Capture the cell that displays the provided text and extract its [X, Y] central coordinate. 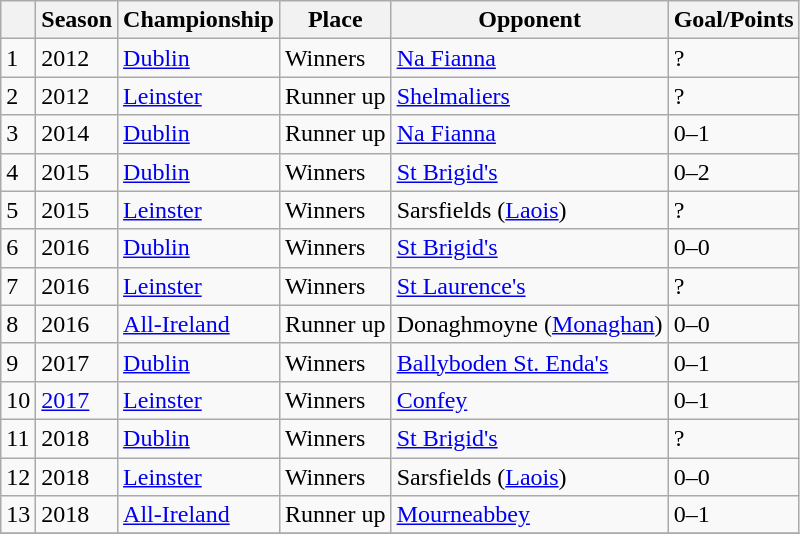
Shelmaliers [530, 96]
4 [18, 172]
St Laurence's [530, 286]
Season [77, 20]
2014 [77, 134]
Donaghmoyne (Monaghan) [530, 324]
10 [18, 400]
Ballyboden St. Enda's [530, 362]
Mourneabbey [530, 515]
3 [18, 134]
Place [335, 20]
5 [18, 210]
0–2 [734, 172]
8 [18, 324]
Confey [530, 400]
Championship [199, 20]
6 [18, 248]
1 [18, 58]
2 [18, 96]
Goal/Points [734, 20]
Opponent [530, 20]
13 [18, 515]
11 [18, 438]
9 [18, 362]
12 [18, 477]
7 [18, 286]
